Capture the cell that displays the provided text and extract its (x, y) central coordinate. 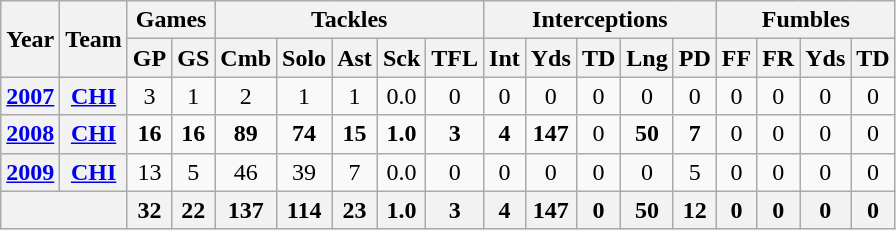
FR (778, 58)
PD (694, 58)
2009 (30, 172)
Fumbles (806, 20)
89 (246, 134)
114 (304, 210)
TFL (455, 58)
23 (355, 210)
Interceptions (600, 20)
46 (246, 172)
2008 (30, 134)
Team (94, 39)
Solo (304, 58)
2007 (30, 96)
74 (304, 134)
13 (149, 172)
Tackles (350, 20)
Int (505, 58)
Cmb (246, 58)
22 (194, 210)
Sck (401, 58)
GP (149, 58)
Year (30, 39)
2 (246, 96)
Lng (647, 58)
FF (736, 58)
32 (149, 210)
Games (170, 20)
GS (194, 58)
39 (304, 172)
137 (246, 210)
12 (694, 210)
Ast (355, 58)
15 (355, 134)
